Find where the given text appears and provide that cell's center as [X, Y] coordinate. 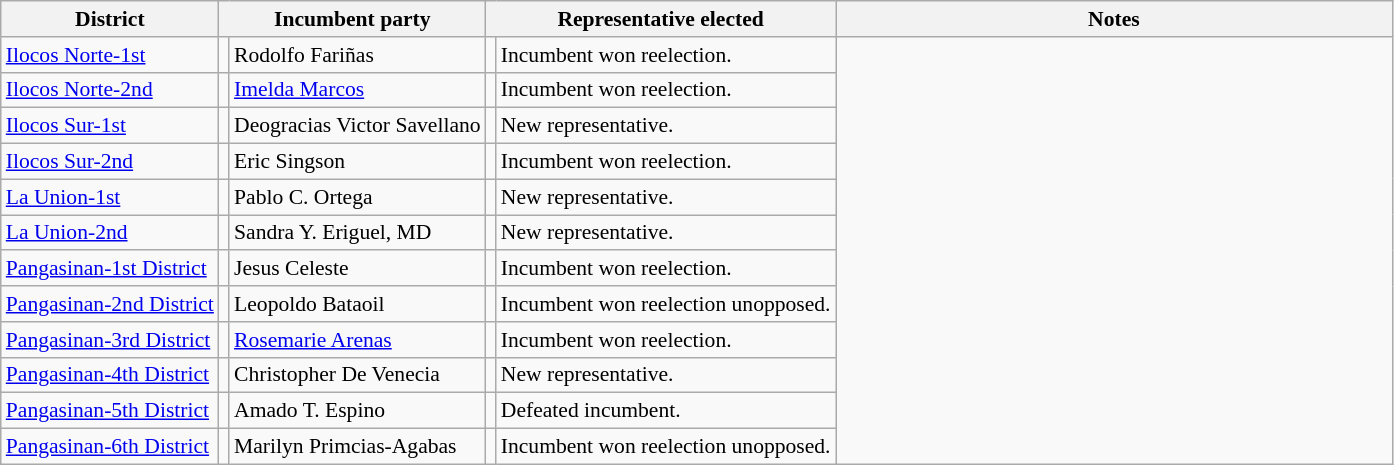
Pangasinan-4th District [110, 375]
District [110, 19]
Pangasinan-3rd District [110, 340]
Representative elected [661, 19]
Eric Singson [358, 162]
Incumbent party [352, 19]
Pablo C. Ortega [358, 197]
Ilocos Sur-1st [110, 126]
Rosemarie Arenas [358, 340]
Imelda Marcos [358, 90]
Pangasinan-2nd District [110, 304]
Deogracias Victor Savellano [358, 126]
Sandra Y. Eriguel, MD [358, 233]
Ilocos Sur-2nd [110, 162]
Pangasinan-5th District [110, 411]
Jesus Celeste [358, 269]
Pangasinan-1st District [110, 269]
Notes [1114, 19]
Marilyn Primcias-Agabas [358, 447]
Ilocos Norte-2nd [110, 90]
Christopher De Venecia [358, 375]
Leopoldo Bataoil [358, 304]
Rodolfo Fariñas [358, 55]
La Union-2nd [110, 233]
Defeated incumbent. [666, 411]
La Union-1st [110, 197]
Amado T. Espino [358, 411]
Ilocos Norte-1st [110, 55]
Pangasinan-6th District [110, 447]
